Identify which cell holds the provided text, then report its [X, Y] central coordinate. 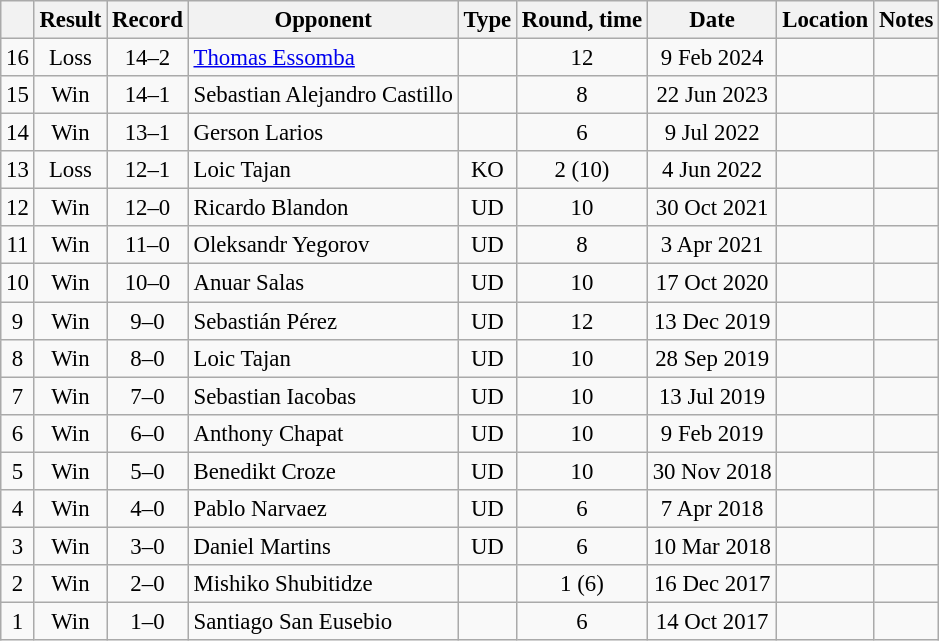
13–1 [148, 133]
KO [487, 170]
17 Oct 2020 [712, 283]
1 (6) [582, 584]
Daniel Martins [323, 546]
7 [18, 396]
7 Apr 2018 [712, 509]
4–0 [148, 509]
15 [18, 95]
10–0 [148, 283]
Benedikt Croze [323, 471]
5–0 [148, 471]
Gerson Larios [323, 133]
30 Oct 2021 [712, 208]
12–0 [148, 208]
Thomas Essomba [323, 58]
13 [18, 170]
Record [148, 20]
14 [18, 133]
28 Sep 2019 [712, 358]
16 Dec 2017 [712, 584]
Anuar Salas [323, 283]
9–0 [148, 321]
11 [18, 245]
Opponent [323, 20]
14–1 [148, 95]
Sebastian Iacobas [323, 396]
10 Mar 2018 [712, 546]
Pablo Narvaez [323, 509]
3 Apr 2021 [712, 245]
12–1 [148, 170]
9 Feb 2024 [712, 58]
8–0 [148, 358]
7–0 [148, 396]
9 Jul 2022 [712, 133]
Santiago San Eusebio [323, 621]
Location [826, 20]
2–0 [148, 584]
Mishiko Shubitidze [323, 584]
3 [18, 546]
Result [70, 20]
Notes [906, 20]
3–0 [148, 546]
4 Jun 2022 [712, 170]
Ricardo Blandon [323, 208]
13 Dec 2019 [712, 321]
14–2 [148, 58]
Sebastián Pérez [323, 321]
Round, time [582, 20]
Type [487, 20]
9 Feb 2019 [712, 433]
4 [18, 509]
13 Jul 2019 [712, 396]
30 Nov 2018 [712, 471]
Date [712, 20]
14 Oct 2017 [712, 621]
16 [18, 58]
2 [18, 584]
11–0 [148, 245]
5 [18, 471]
22 Jun 2023 [712, 95]
6–0 [148, 433]
9 [18, 321]
1–0 [148, 621]
Oleksandr Yegorov [323, 245]
Sebastian Alejandro Castillo [323, 95]
2 (10) [582, 170]
1 [18, 621]
Anthony Chapat [323, 433]
